Provide the [X, Y] coordinate of the cell's center where the given text is located.  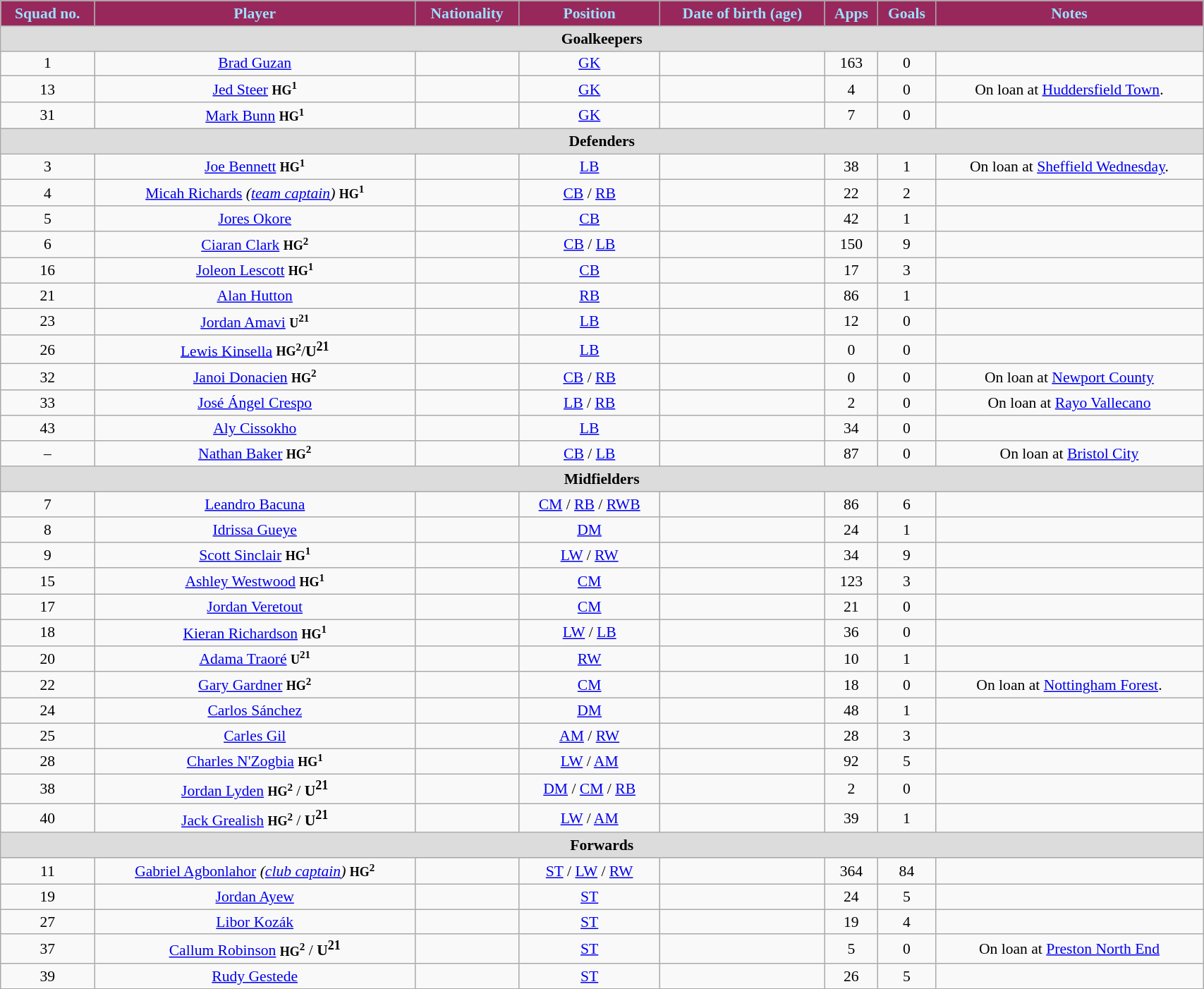
Callum Robinson HG2 / U21 [255, 949]
Libor Kozák [255, 922]
Mark Bunn HG1 [255, 116]
Jordan Veretout [255, 607]
LB / RB [590, 403]
Scott Sinclair HG1 [255, 554]
364 [851, 870]
163 [851, 63]
37 [48, 949]
12 [851, 322]
Notes [1069, 13]
Midfielders [602, 480]
23 [48, 322]
Gary Gardner HG2 [255, 686]
20 [48, 659]
10 [851, 659]
Janoi Donacien HG2 [255, 377]
48 [851, 711]
25 [48, 736]
On loan at Nottingham Forest. [1069, 686]
Lewis Kinsella HG2/U21 [255, 350]
On loan at Huddersfield Town. [1069, 89]
11 [48, 870]
42 [851, 219]
84 [907, 870]
Aly Cissokho [255, 428]
8 [48, 530]
31 [48, 116]
Rudy Gestede [255, 976]
Ciaran Clark HG2 [255, 244]
On loan at Sheffield Wednesday. [1069, 166]
Goals [907, 13]
Jack Grealish HG2 / U21 [255, 818]
27 [48, 922]
16 [48, 271]
RB [590, 296]
Adama Traoré U21 [255, 659]
AM / RW [590, 736]
150 [851, 244]
Date of birth (age) [742, 13]
Nathan Baker HG2 [255, 453]
Goalkeepers [602, 39]
LW / RW [590, 554]
ST / LW / RW [590, 870]
Leandro Bacuna [255, 504]
Jordan Lyden HG2 / U21 [255, 789]
Kieran Richardson HG1 [255, 632]
José Ángel Crespo [255, 403]
Brad Guzan [255, 63]
32 [48, 377]
Micah Richards (team captain) HG1 [255, 193]
On loan at Newport County [1069, 377]
On loan at Bristol City [1069, 453]
Defenders [602, 141]
33 [48, 403]
Nationality [467, 13]
15 [48, 581]
On loan at Preston North End [1069, 949]
13 [48, 89]
Joe Bennett HG1 [255, 166]
Apps [851, 13]
Joleon Lescott HG1 [255, 271]
43 [48, 428]
Player [255, 13]
Jordan Amavi U21 [255, 322]
On loan at Rayo Vallecano [1069, 403]
Gabriel Agbonlahor (club captain) HG2 [255, 870]
Forwards [602, 846]
123 [851, 581]
DM / CM / RB [590, 789]
Carles Gil [255, 736]
Jordan Ayew [255, 897]
92 [851, 762]
Squad no. [48, 13]
87 [851, 453]
LW / LB [590, 632]
RW [590, 659]
Idrissa Gueye [255, 530]
Ashley Westwood HG1 [255, 581]
Charles N'Zogbia HG1 [255, 762]
Jores Okore [255, 219]
Jed Steer HG1 [255, 89]
CM / RB / RWB [590, 504]
36 [851, 632]
Alan Hutton [255, 296]
– [48, 453]
Carlos Sánchez [255, 711]
40 [48, 818]
Position [590, 13]
